Return the [x, y] coordinate for the center point of the cell that contains the specified text.  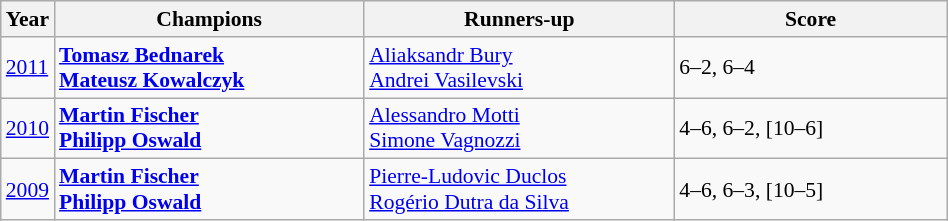
2011 [28, 68]
Champions [209, 19]
Year [28, 19]
6–2, 6–4 [810, 68]
4–6, 6–3, [10–5] [810, 190]
Alessandro Motti Simone Vagnozzi [519, 128]
Score [810, 19]
Aliaksandr Bury Andrei Vasilevski [519, 68]
2009 [28, 190]
4–6, 6–2, [10–6] [810, 128]
2010 [28, 128]
Runners-up [519, 19]
Pierre-Ludovic Duclos Rogério Dutra da Silva [519, 190]
Tomasz Bednarek Mateusz Kowalczyk [209, 68]
